Output the [x, y] coordinate of the center of the cell containing the given text.  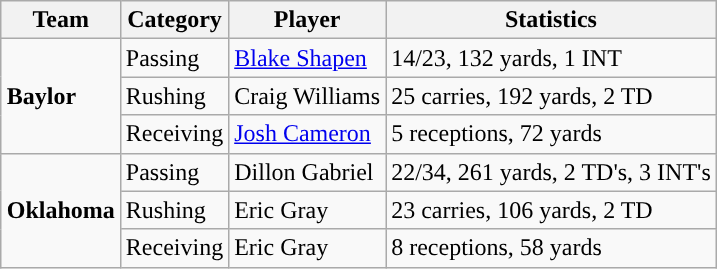
14/23, 132 yards, 1 INT [552, 58]
Josh Cameron [308, 134]
Baylor [60, 96]
Craig Williams [308, 96]
Player [308, 20]
Category [174, 20]
23 carries, 106 yards, 2 TD [552, 210]
Blake Shapen [308, 58]
Statistics [552, 20]
Dillon Gabriel [308, 172]
8 receptions, 58 yards [552, 248]
Team [60, 20]
Oklahoma [60, 210]
5 receptions, 72 yards [552, 134]
25 carries, 192 yards, 2 TD [552, 96]
22/34, 261 yards, 2 TD's, 3 INT's [552, 172]
